Return the [X, Y] coordinate for the center point of the cell that contains the specified text.  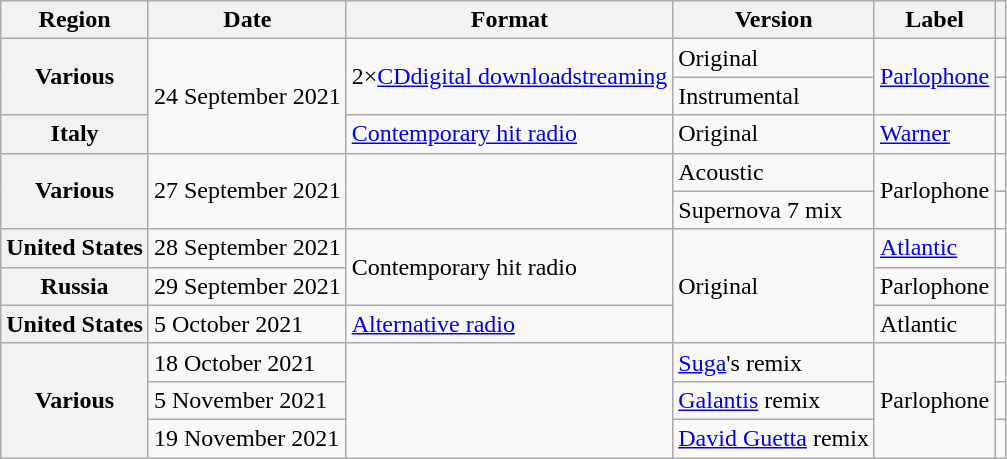
David Guetta remix [774, 438]
Alternative radio [510, 324]
2×CDdigital downloadstreaming [510, 77]
Russia [75, 286]
Supernova 7 mix [774, 210]
Warner [934, 134]
Acoustic [774, 172]
Version [774, 20]
5 November 2021 [247, 400]
Suga's remix [774, 362]
19 November 2021 [247, 438]
Instrumental [774, 96]
Label [934, 20]
Region [75, 20]
27 September 2021 [247, 191]
Date [247, 20]
28 September 2021 [247, 248]
Italy [75, 134]
29 September 2021 [247, 286]
Format [510, 20]
Galantis remix [774, 400]
5 October 2021 [247, 324]
18 October 2021 [247, 362]
24 September 2021 [247, 96]
